Determine the [x, y] coordinate at the center of the cell enclosing the given text.  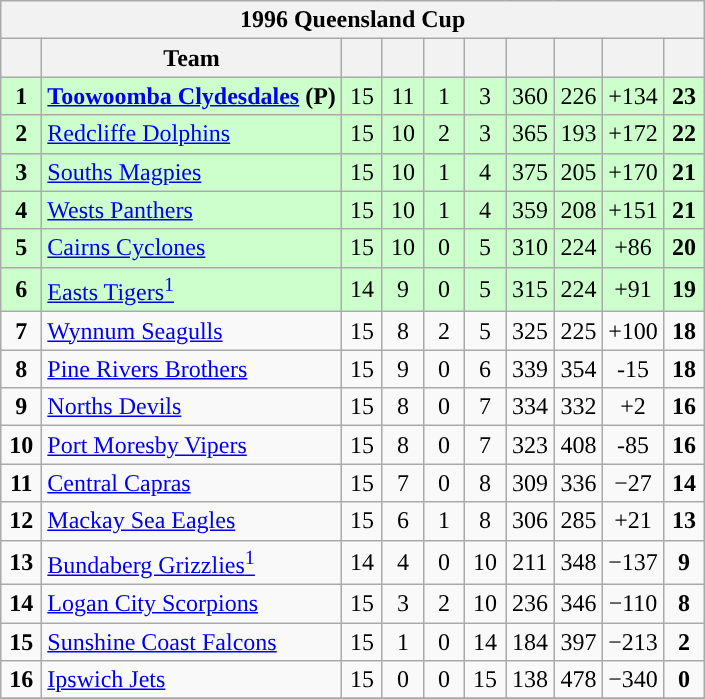
Norths Devils [192, 407]
Logan City Scorpions [192, 604]
359 [530, 210]
310 [530, 248]
Mackay Sea Eagles [192, 521]
−340 [634, 680]
+2 [634, 407]
Bundaberg Grizzlies1 [192, 562]
Pine Rivers Brothers [192, 369]
334 [530, 407]
226 [578, 96]
208 [578, 210]
360 [530, 96]
Team [192, 58]
+86 [634, 248]
375 [530, 172]
285 [578, 521]
23 [684, 96]
211 [530, 562]
348 [578, 562]
478 [578, 680]
336 [578, 483]
354 [578, 369]
Souths Magpies [192, 172]
Wests Panthers [192, 210]
20 [684, 248]
306 [530, 521]
309 [530, 483]
+100 [634, 331]
315 [530, 290]
408 [578, 445]
365 [530, 134]
Central Capras [192, 483]
323 [530, 445]
397 [578, 642]
236 [530, 604]
12 [22, 521]
332 [578, 407]
19 [684, 290]
Ipswich Jets [192, 680]
-15 [634, 369]
Redcliffe Dolphins [192, 134]
+134 [634, 96]
Wynnum Seagulls [192, 331]
Easts Tigers1 [192, 290]
−137 [634, 562]
−213 [634, 642]
138 [530, 680]
184 [530, 642]
1996 Queensland Cup [353, 20]
-85 [634, 445]
+170 [634, 172]
205 [578, 172]
−110 [634, 604]
346 [578, 604]
225 [578, 331]
22 [684, 134]
Port Moresby Vipers [192, 445]
193 [578, 134]
+91 [634, 290]
+21 [634, 521]
Sunshine Coast Falcons [192, 642]
−27 [634, 483]
325 [530, 331]
+151 [634, 210]
Toowoomba Clydesdales (P) [192, 96]
339 [530, 369]
Cairns Cyclones [192, 248]
+172 [634, 134]
